Find where the given text appears and provide that cell's center as [X, Y] coordinate. 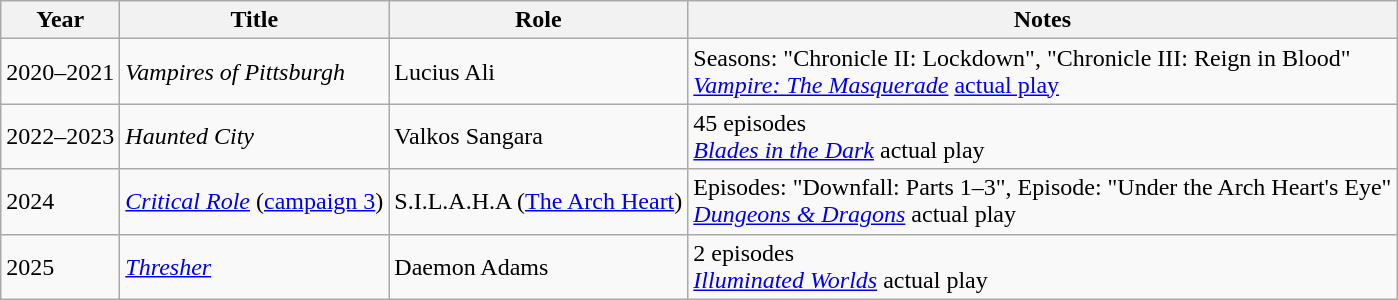
Episodes: "Downfall: Parts 1–3", Episode: "Under the Arch Heart's Eye"Dungeons & Dragons actual play [1042, 202]
Lucius Ali [538, 72]
Valkos Sangara [538, 136]
Title [254, 20]
45 episodesBlades in the Dark actual play [1042, 136]
Thresher [254, 266]
Critical Role (campaign 3) [254, 202]
2 episodesIlluminated Worlds actual play [1042, 266]
S.I.L.A.H.A (The Arch Heart) [538, 202]
2020–2021 [60, 72]
Role [538, 20]
Vampires of Pittsburgh [254, 72]
2025 [60, 266]
Daemon Adams [538, 266]
Seasons: "Chronicle II: Lockdown", "Chronicle III: Reign in Blood"Vampire: The Masquerade actual play [1042, 72]
2024 [60, 202]
2022–2023 [60, 136]
Year [60, 20]
Notes [1042, 20]
Haunted City [254, 136]
